Provide the [X, Y] coordinate of the cell's center where the given text is located.  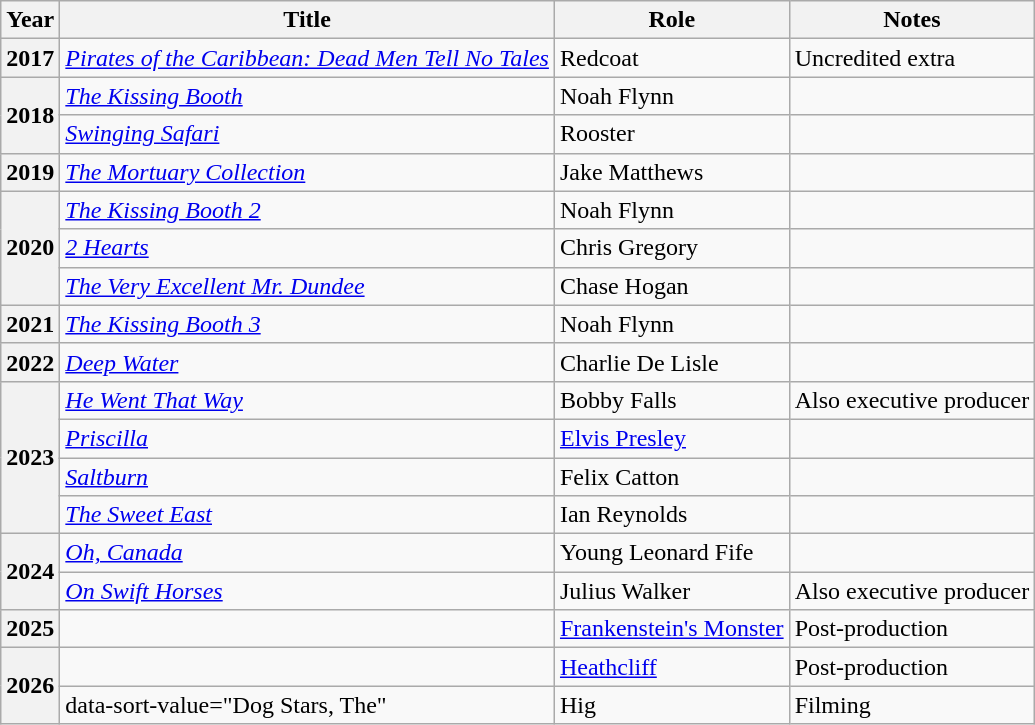
Rooster [672, 134]
2020 [30, 248]
Oh, Canada [308, 553]
The Very Excellent Mr. Dundee [308, 286]
Title [308, 20]
data-sort-value="Dog Stars, The" [308, 705]
Priscilla [308, 438]
Notes [912, 20]
Frankenstein's Monster [672, 629]
Bobby Falls [672, 400]
The Mortuary Collection [308, 172]
Ian Reynolds [672, 515]
2026 [30, 686]
Elvis Presley [672, 438]
2021 [30, 324]
Charlie De Lisle [672, 362]
On Swift Horses [308, 591]
Deep Water [308, 362]
Swinging Safari [308, 134]
2024 [30, 572]
Julius Walker [672, 591]
Redcoat [672, 58]
Chris Gregory [672, 248]
Saltburn [308, 477]
Year [30, 20]
The Kissing Booth 2 [308, 210]
2017 [30, 58]
The Sweet East [308, 515]
Young Leonard Fife [672, 553]
The Kissing Booth 3 [308, 324]
Filming [912, 705]
Hig [672, 705]
2025 [30, 629]
The Kissing Booth [308, 96]
He Went That Way [308, 400]
2018 [30, 115]
2019 [30, 172]
2022 [30, 362]
2 Hearts [308, 248]
Heathcliff [672, 667]
Jake Matthews [672, 172]
2023 [30, 457]
Uncredited extra [912, 58]
Felix Catton [672, 477]
Pirates of the Caribbean: Dead Men Tell No Tales [308, 58]
Role [672, 20]
Chase Hogan [672, 286]
